Search for the cell housing the specified text and yield its [x, y] center coordinate. 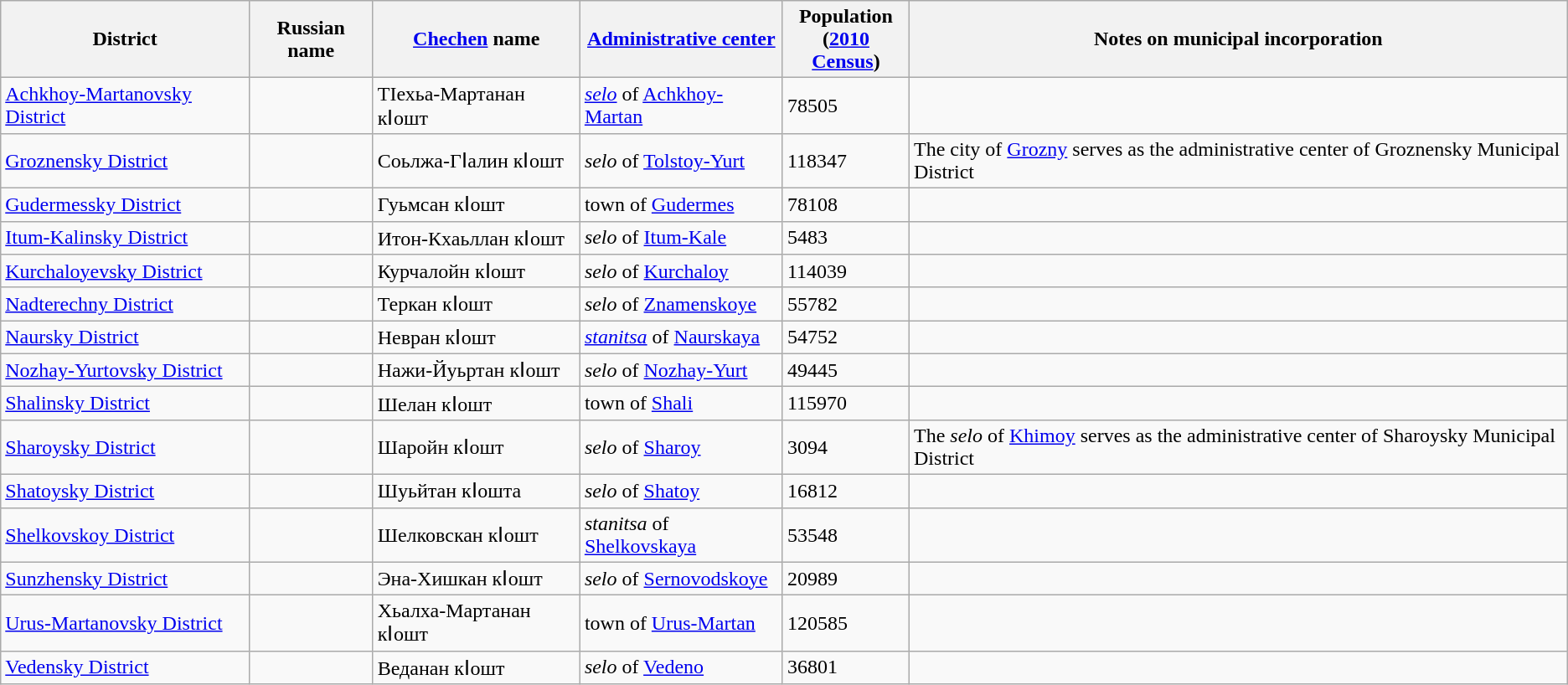
selo of Nozhay-Yurt [681, 370]
Шуьйтан кӀошта [476, 491]
Shatoysky District [126, 491]
The city of Grozny serves as the administrative center of Groznensky Municipal District [1239, 161]
Russian name [311, 39]
Gudermessky District [126, 204]
Shalinsky District [126, 404]
town of Gudermes [681, 204]
Administrative center [681, 39]
Эна-Хишкан кӀошт [476, 579]
selo of Itum-Kale [681, 238]
20989 [846, 579]
Курчалойн кӀошт [476, 271]
Шаройн кӀошт [476, 447]
Notes on municipal incorporation [1239, 39]
stanitsa of Naurskaya [681, 337]
Шелковскан кӀошт [476, 534]
Naursky District [126, 337]
Vedensky District [126, 667]
78108 [846, 204]
3094 [846, 447]
55782 [846, 304]
120585 [846, 623]
selo of Achkhoy-Martan [681, 106]
town of Urus-Martan [681, 623]
selo of Sernovodskoye [681, 579]
Sharoysky District [126, 447]
Achkhoy-Martanovsky District [126, 106]
ТIехьа-Мартанан кӀошт [476, 106]
Нажи-Йуьртан кӀошт [476, 370]
Невран кӀошт [476, 337]
Kurchaloyevsky District [126, 271]
54752 [846, 337]
36801 [846, 667]
District [126, 39]
49445 [846, 370]
5483 [846, 238]
Хьалха-Мартанан кӀошт [476, 623]
Nadterechny District [126, 304]
Веданан кӀошт [476, 667]
Chechen name [476, 39]
118347 [846, 161]
Itum-Kalinsky District [126, 238]
Sunzhensky District [126, 579]
Шелан кӀошт [476, 404]
town of Shali [681, 404]
114039 [846, 271]
16812 [846, 491]
selo of Shatoy [681, 491]
Nozhay-Yurtovsky District [126, 370]
stanitsa of Shelkovskaya [681, 534]
Groznensky District [126, 161]
Shelkovskoy District [126, 534]
The selo of Khimoy serves as the administrative center of Sharoysky Municipal District [1239, 447]
Urus-Martanovsky District [126, 623]
53548 [846, 534]
Гуьмсан кӀошт [476, 204]
115970 [846, 404]
Теркан кӀошт [476, 304]
Итон-Кхаьллан кӀошт [476, 238]
selo of Sharoy [681, 447]
selo of Vedeno [681, 667]
selo of Znamenskoye [681, 304]
Population(2010 Census) [846, 39]
Соьлжа-ГӀалин кӀошт [476, 161]
selo of Tolstoy-Yurt [681, 161]
selo of Kurchaloy [681, 271]
78505 [846, 106]
